Return [X, Y] of the center of cell containing provided text 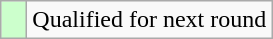
Qualified for next round [150, 20]
